Return the (X, Y) coordinate for the center point of the cell that contains the specified text.  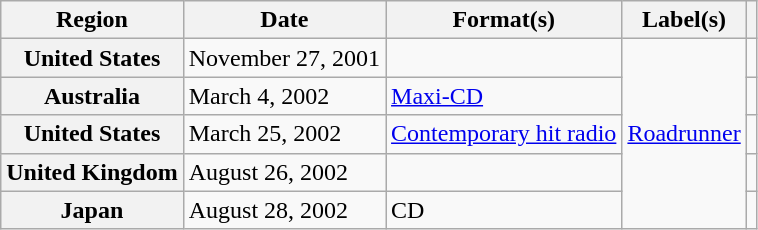
Australia (92, 96)
Format(s) (504, 20)
August 26, 2002 (284, 172)
United Kingdom (92, 172)
Date (284, 20)
Roadrunner (684, 134)
Maxi-CD (504, 96)
Region (92, 20)
Japan (92, 210)
March 4, 2002 (284, 96)
March 25, 2002 (284, 134)
Label(s) (684, 20)
Contemporary hit radio (504, 134)
November 27, 2001 (284, 58)
August 28, 2002 (284, 210)
CD (504, 210)
